Identify which cell holds the provided text, then report its [x, y] central coordinate. 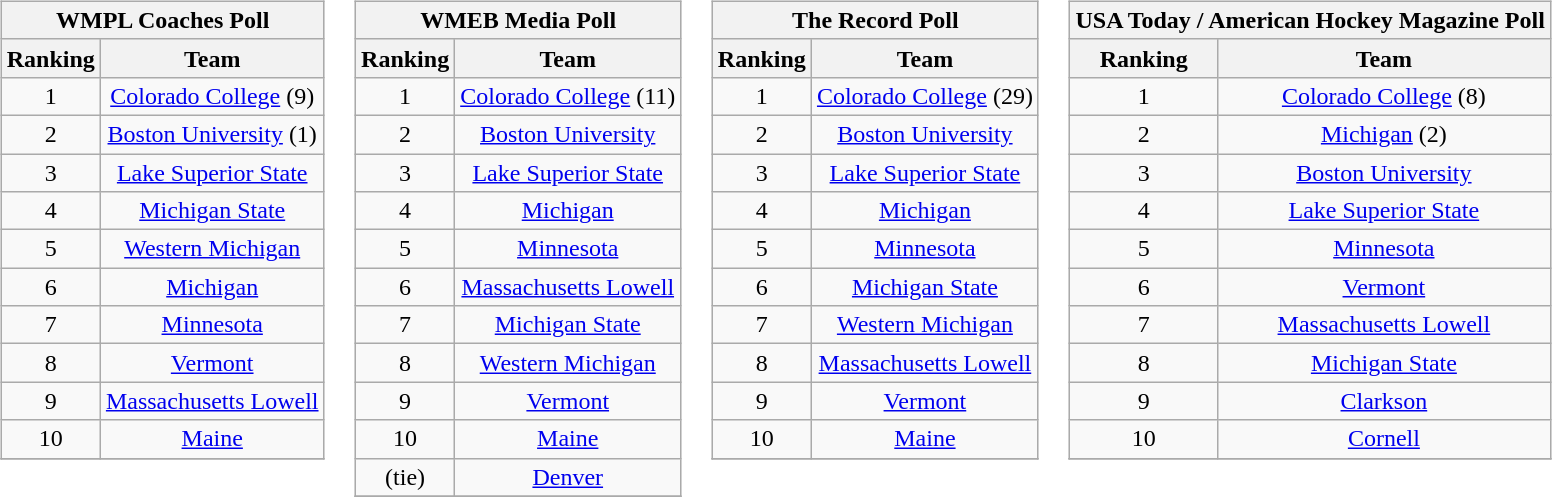
USA Today / American Hockey Magazine Poll [1310, 20]
Michigan (2) [1384, 134]
Colorado College (11) [568, 96]
WMPL Coaches Poll [162, 20]
WMEB Media Poll [518, 20]
Denver [568, 477]
Clarkson [1384, 401]
Cornell [1384, 439]
The Record Poll [875, 20]
(tie) [406, 477]
Boston University (1) [212, 134]
Colorado College (9) [212, 96]
Colorado College (29) [924, 96]
Colorado College (8) [1384, 96]
